Extract the (x, y) coordinate from the center of the cell holding the provided text.  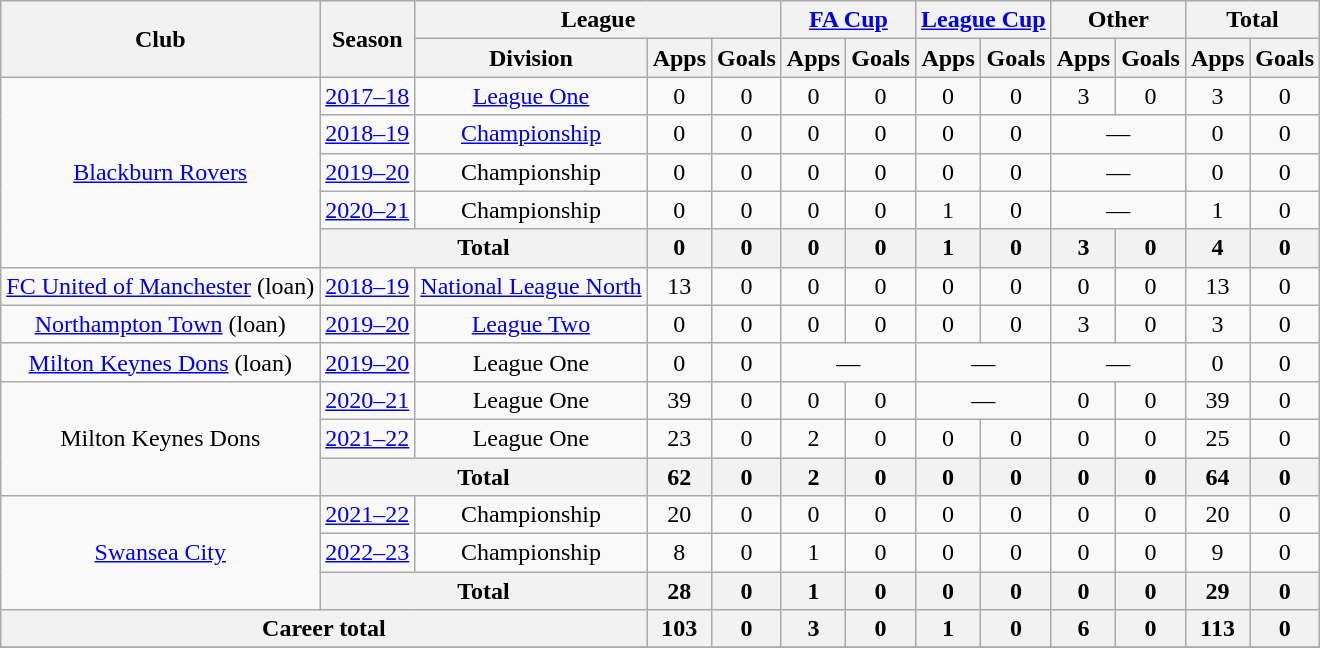
4 (1217, 248)
National League North (531, 286)
23 (679, 438)
6 (1083, 629)
113 (1217, 629)
9 (1217, 553)
Division (531, 58)
2017–18 (368, 96)
29 (1217, 591)
FC United of Manchester (loan) (160, 286)
Milton Keynes Dons (loan) (160, 362)
Milton Keynes Dons (160, 438)
Season (368, 39)
League Cup (983, 20)
FA Cup (848, 20)
64 (1217, 477)
League (598, 20)
62 (679, 477)
League Two (531, 324)
Other (1118, 20)
103 (679, 629)
Northampton Town (loan) (160, 324)
Club (160, 39)
Swansea City (160, 553)
Blackburn Rovers (160, 172)
8 (679, 553)
28 (679, 591)
Career total (324, 629)
25 (1217, 438)
2022–23 (368, 553)
